For the text-containing cell, return its midpoint in (x, y) coordinate format. 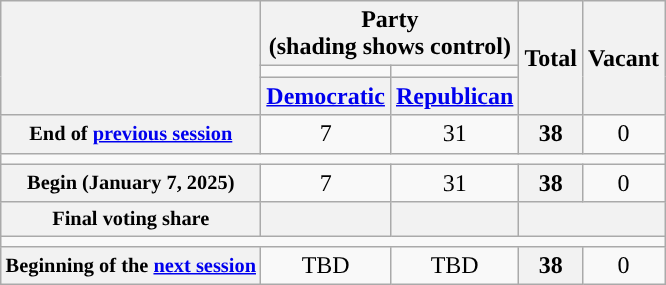
Vacant (623, 58)
End of previous session (131, 134)
Final voting share (131, 219)
Begin (January 7, 2025) (131, 183)
Democratic (326, 96)
Republican (454, 96)
Party(shading shows control) (390, 34)
Beginning of the next session (131, 266)
Total (551, 58)
